Identify which cell holds the provided text, then report its [X, Y] central coordinate. 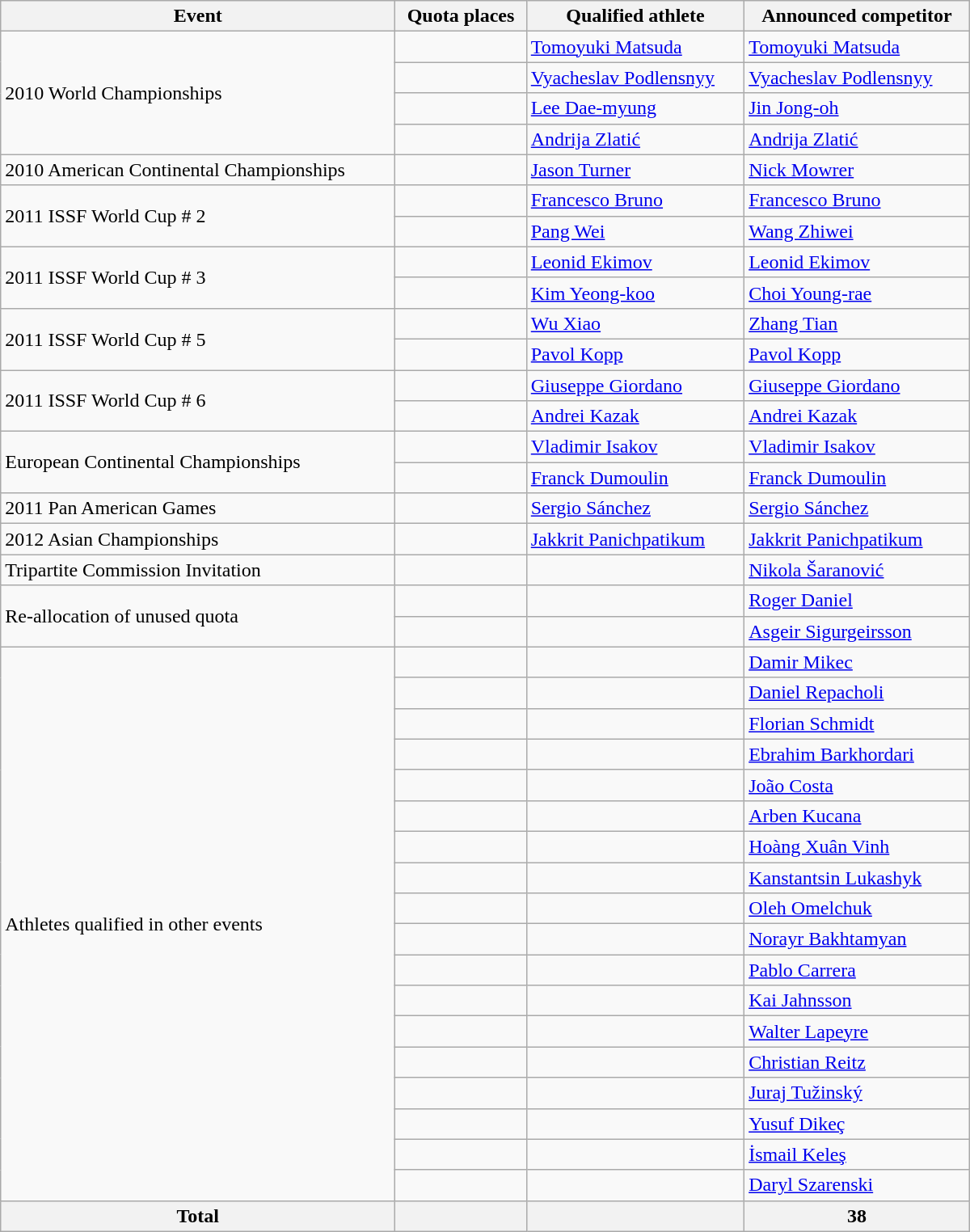
2011 ISSF World Cup # 6 [198, 401]
Athletes qualified in other events [198, 923]
Daniel Repacholi [857, 693]
Jason Turner [635, 170]
Tripartite Commission Invitation [198, 570]
Damir Mikec [857, 662]
Nick Mowrer [857, 170]
Florian Schmidt [857, 724]
Total [198, 1216]
Kai Jahnsson [857, 1001]
Juraj Tužinský [857, 1093]
Quota places [461, 16]
Daryl Szarenski [857, 1185]
2011 ISSF World Cup # 5 [198, 339]
2010 American Continental Championships [198, 170]
Kanstantsin Lukashyk [857, 877]
Walter Lapeyre [857, 1032]
Pablo Carrera [857, 970]
Ebrahim Barkhordari [857, 754]
Arben Kucana [857, 816]
38 [857, 1216]
Norayr Bakhtamyan [857, 939]
Pang Wei [635, 231]
European Continental Championships [198, 462]
Oleh Omelchuk [857, 909]
Asgeir Sigurgeirsson [857, 631]
2011 Pan American Games [198, 508]
Announced competitor [857, 16]
João Costa [857, 785]
Choi Young-rae [857, 293]
Qualified athlete [635, 16]
İsmail Keleş [857, 1154]
Lee Dae-myung [635, 108]
Nikola Šaranović [857, 570]
Wang Zhiwei [857, 231]
2011 ISSF World Cup # 2 [198, 216]
2010 World Championships [198, 93]
2011 ISSF World Cup # 3 [198, 277]
Christian Reitz [857, 1062]
Roger Daniel [857, 601]
Yusuf Dikeç [857, 1124]
2012 Asian Championships [198, 539]
Zhang Tian [857, 323]
Jin Jong-oh [857, 108]
Kim Yeong-koo [635, 293]
Hoàng Xuân Vinh [857, 846]
Wu Xiao [635, 323]
Event [198, 16]
Re-allocation of unused quota [198, 616]
